Provide the [x, y] coordinate of the cell's center where the given text is located.  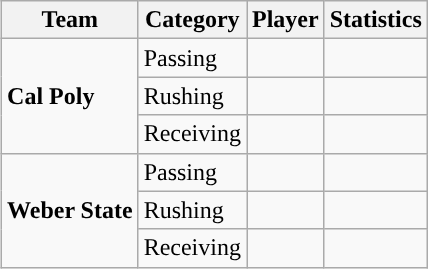
Category [192, 20]
Weber State [70, 210]
Team [70, 20]
Statistics [376, 20]
Cal Poly [70, 96]
Player [285, 20]
